Determine the [x, y] coordinate at the center of the cell enclosing the given text.  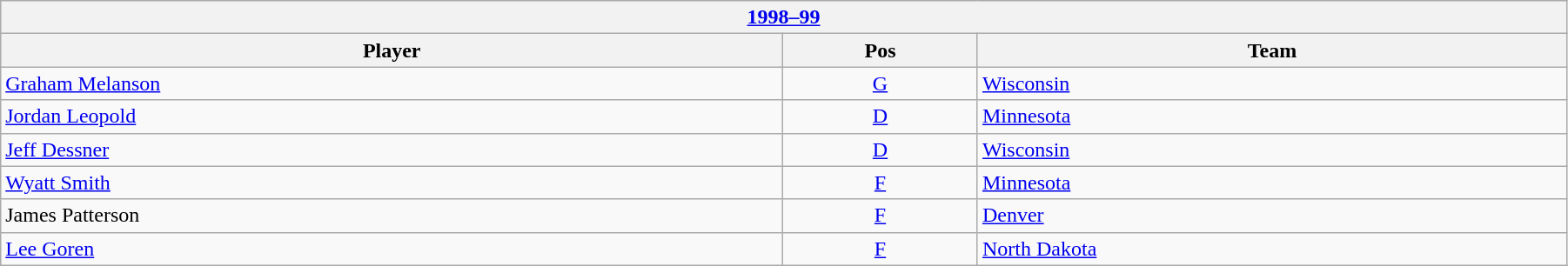
Denver [1272, 216]
Graham Melanson [392, 83]
Wyatt Smith [392, 183]
Lee Goren [392, 249]
Jordan Leopold [392, 116]
North Dakota [1272, 249]
Player [392, 50]
G [881, 83]
Jeff Dessner [392, 150]
Pos [881, 50]
Team [1272, 50]
James Patterson [392, 216]
1998–99 [784, 17]
